Return (X, Y) of the center of cell containing provided text 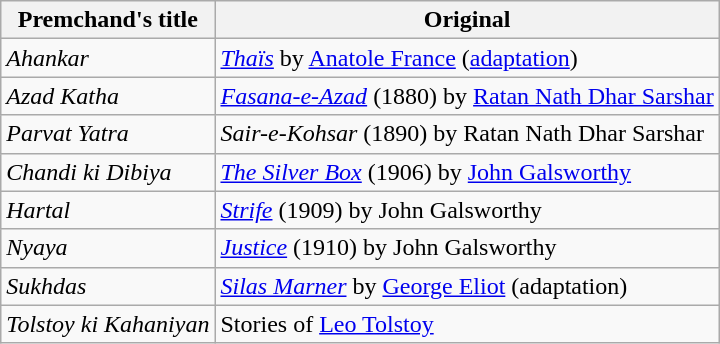
Tolstoy ki Kahaniyan (108, 324)
Premchand's title (108, 20)
Chandi ki Dibiya (108, 172)
Azad Katha (108, 96)
Stories of Leo Tolstoy (467, 324)
Thaïs by Anatole France (adaptation) (467, 58)
Fasana-e-Azad (1880) by Ratan Nath Dhar Sarshar (467, 96)
Original (467, 20)
Sukhdas (108, 286)
Strife (1909) by John Galsworthy (467, 210)
The Silver Box (1906) by John Galsworthy (467, 172)
Nyaya (108, 248)
Parvat Yatra (108, 134)
Hartal (108, 210)
Ahankar (108, 58)
Sair-e-Kohsar (1890) by Ratan Nath Dhar Sarshar (467, 134)
Silas Marner by George Eliot (adaptation) (467, 286)
Justice (1910) by John Galsworthy (467, 248)
